Scan for the cell matching the given text and deliver its (X, Y) coordinate at center. 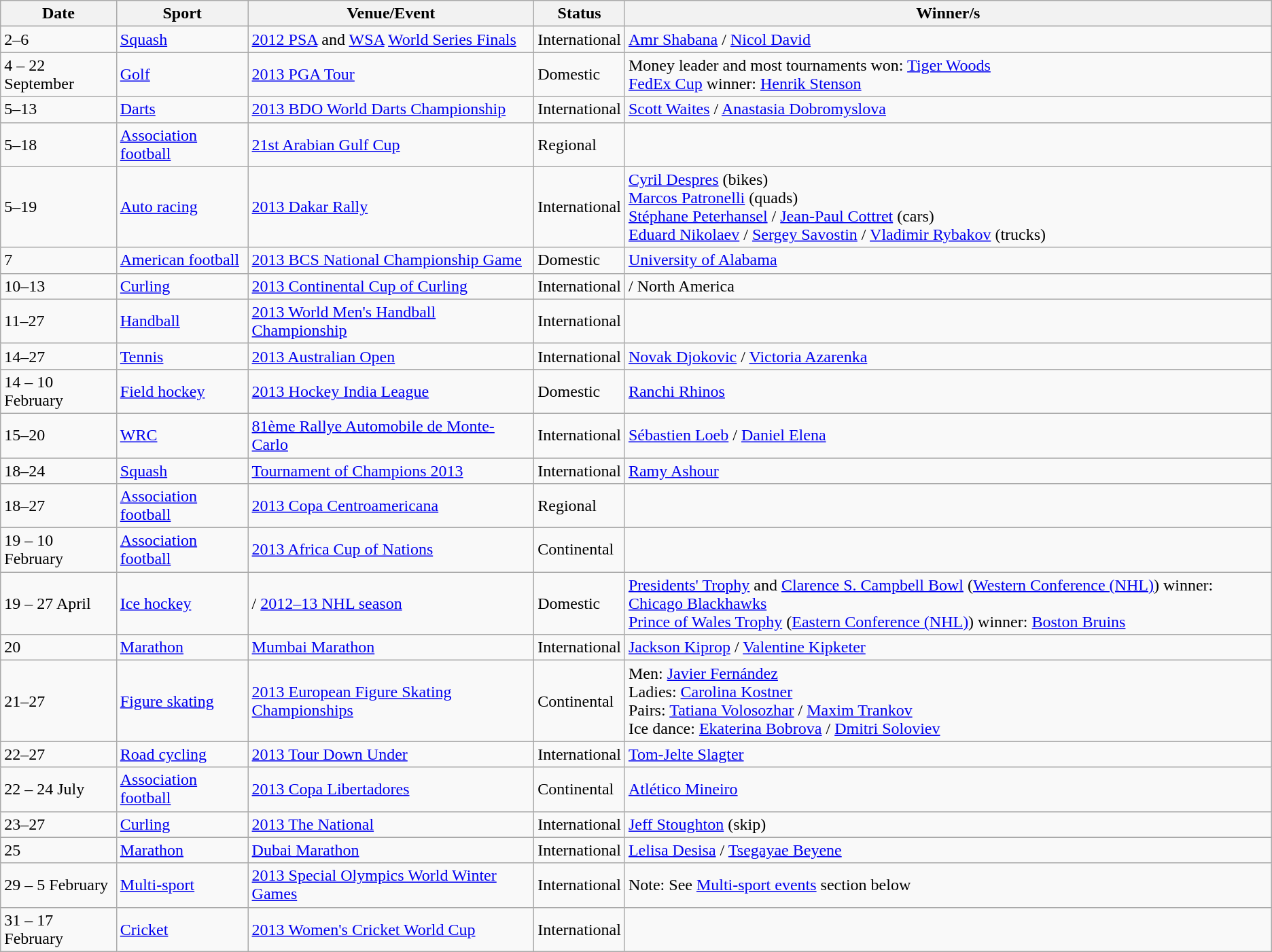
2–6 (58, 39)
Sport (182, 14)
21–27 (58, 701)
Ramy Ashour (948, 471)
Jackson Kiprop / Valentine Kipketer (948, 648)
7 (58, 260)
29 – 5 February (58, 885)
Scott Waites / Anastasia Dobromyslova (948, 109)
Date (58, 14)
Status (580, 14)
2013 BCS National Championship Game (391, 260)
15–20 (58, 435)
22–27 (58, 754)
Novak Djokovic / Victoria Azarenka (948, 356)
Money leader and most tournaments won: Tiger WoodsFedEx Cup winner: Henrik Stenson (948, 75)
Figure skating (182, 701)
22 – 24 July (58, 790)
Golf (182, 75)
Tournament of Champions 2013 (391, 471)
14 – 10 February (58, 391)
Note: See Multi-sport events section below (948, 885)
Tom-Jelte Slagter (948, 754)
Amr Shabana / Nicol David (948, 39)
Mumbai Marathon (391, 648)
31 – 17 February (58, 930)
Dubai Marathon (391, 850)
Sébastien Loeb / Daniel Elena (948, 435)
2013 The National (391, 824)
25 (58, 850)
Handball (182, 321)
Field hockey (182, 391)
2013 European Figure Skating Championships (391, 701)
Winner/s (948, 14)
Ranchi Rhinos (948, 391)
Venue/Event (391, 14)
Atlético Mineiro (948, 790)
Lelisa Desisa / Tsegayae Beyene (948, 850)
Auto racing (182, 207)
/ 2012–13 NHL season (391, 603)
2013 Women's Cricket World Cup (391, 930)
Ice hockey (182, 603)
University of Alabama (948, 260)
18–24 (58, 471)
Men: Javier FernándezLadies: Carolina KostnerPairs: Tatiana Volosozhar / Maxim TrankovIce dance: Ekaterina Bobrova / Dmitri Soloviev (948, 701)
/ North America (948, 286)
14–27 (58, 356)
Multi-sport (182, 885)
4 – 22 September (58, 75)
2013 PGA Tour (391, 75)
2013 Tour Down Under (391, 754)
18–27 (58, 506)
21st Arabian Gulf Cup (391, 144)
2013 World Men's Handball Championship (391, 321)
81ème Rallye Automobile de Monte-Carlo (391, 435)
WRC (182, 435)
10–13 (58, 286)
Road cycling (182, 754)
2013 BDO World Darts Championship (391, 109)
19 – 27 April (58, 603)
2012 PSA and WSA World Series Finals (391, 39)
20 (58, 648)
5–19 (58, 207)
2013 Special Olympics World Winter Games (391, 885)
2013 Hockey India League (391, 391)
11–27 (58, 321)
Cricket (182, 930)
2013 Continental Cup of Curling (391, 286)
5–13 (58, 109)
Darts (182, 109)
2013 Copa Centroamericana (391, 506)
19 – 10 February (58, 550)
2013 Dakar Rally (391, 207)
5–18 (58, 144)
Jeff Stoughton (skip) (948, 824)
Tennis (182, 356)
23–27 (58, 824)
2013 Africa Cup of Nations (391, 550)
2013 Copa Libertadores (391, 790)
2013 Australian Open (391, 356)
American football (182, 260)
